Detect which cell encompasses the target text, then output its [X, Y] center coordinate. 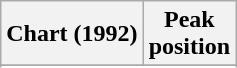
Chart (1992) [72, 34]
Peakposition [189, 34]
